Scan for the cell matching the given text and deliver its [X, Y] coordinate at center. 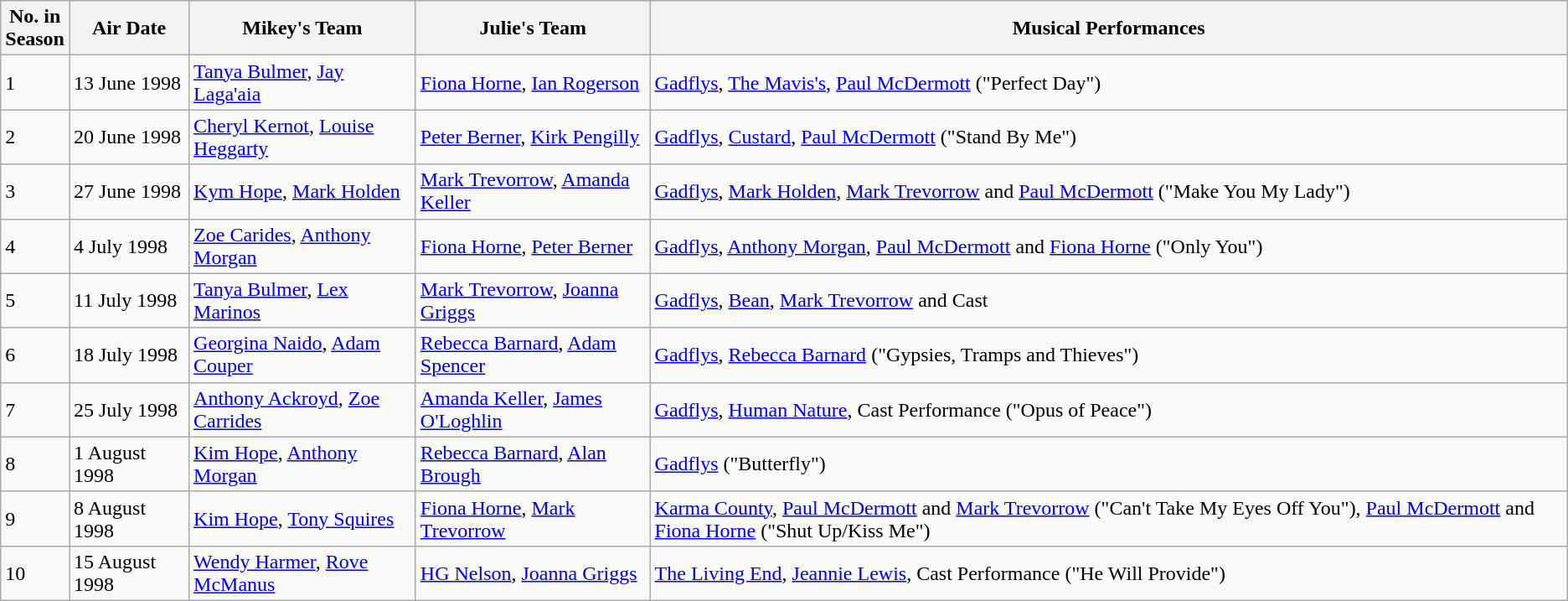
Gadflys ("Butterfly") [1109, 464]
Anthony Ackroyd, Zoe Carrides [303, 409]
Peter Berner, Kirk Pengilly [533, 137]
Gadflys, The Mavis's, Paul McDermott ("Perfect Day") [1109, 82]
No. inSeason [35, 28]
Mikey's Team [303, 28]
Gadflys, Custard, Paul McDermott ("Stand By Me") [1109, 137]
Kim Hope, Anthony Morgan [303, 464]
Karma County, Paul McDermott and Mark Trevorrow ("Can't Take My Eyes Off You"), Paul McDermott and Fiona Horne ("Shut Up/Kiss Me") [1109, 518]
Georgina Naido, Adam Couper [303, 355]
20 June 1998 [129, 137]
Gadflys, Human Nature, Cast Performance ("Opus of Peace") [1109, 409]
Mark Trevorrow, Amanda Keller [533, 191]
Fiona Horne, Ian Rogerson [533, 82]
4 July 1998 [129, 246]
1 August 1998 [129, 464]
Mark Trevorrow, Joanna Griggs [533, 300]
Rebecca Barnard, Alan Brough [533, 464]
Rebecca Barnard, Adam Spencer [533, 355]
7 [35, 409]
11 July 1998 [129, 300]
Zoe Carides, Anthony Morgan [303, 246]
8 August 1998 [129, 518]
Fiona Horne, Mark Trevorrow [533, 518]
Gadflys, Anthony Morgan, Paul McDermott and Fiona Horne ("Only You") [1109, 246]
Amanda Keller, James O'Loghlin [533, 409]
25 July 1998 [129, 409]
Gadflys, Bean, Mark Trevorrow and Cast [1109, 300]
Wendy Harmer, Rove McManus [303, 573]
Julie's Team [533, 28]
8 [35, 464]
Tanya Bulmer, Lex Marinos [303, 300]
Kim Hope, Tony Squires [303, 518]
Cheryl Kernot, Louise Heggarty [303, 137]
Fiona Horne, Peter Berner [533, 246]
HG Nelson, Joanna Griggs [533, 573]
18 July 1998 [129, 355]
Gadflys, Mark Holden, Mark Trevorrow and Paul McDermott ("Make You My Lady") [1109, 191]
Kym Hope, Mark Holden [303, 191]
5 [35, 300]
6 [35, 355]
4 [35, 246]
9 [35, 518]
Gadflys, Rebecca Barnard ("Gypsies, Tramps and Thieves") [1109, 355]
27 June 1998 [129, 191]
Air Date [129, 28]
15 August 1998 [129, 573]
The Living End, Jeannie Lewis, Cast Performance ("He Will Provide") [1109, 573]
Musical Performances [1109, 28]
13 June 1998 [129, 82]
2 [35, 137]
Tanya Bulmer, Jay Laga'aia [303, 82]
10 [35, 573]
3 [35, 191]
1 [35, 82]
